Extract the [X, Y] coordinate from the center of the cell holding the provided text.  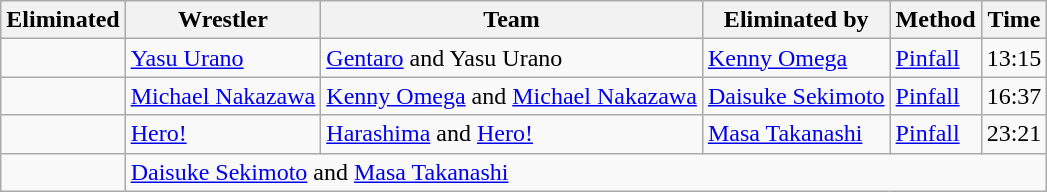
Time [1014, 20]
Kenny Omega and Michael Nakazawa [512, 96]
Wrestler [223, 20]
Eliminated by [796, 20]
13:15 [1014, 58]
Eliminated [63, 20]
Michael Nakazawa [223, 96]
23:21 [1014, 134]
Daisuke Sekimoto and Masa Takanashi [586, 172]
Method [936, 20]
Kenny Omega [796, 58]
Team [512, 20]
16:37 [1014, 96]
Harashima and Hero! [512, 134]
Daisuke Sekimoto [796, 96]
Yasu Urano [223, 58]
Hero! [223, 134]
Gentaro and Yasu Urano [512, 58]
Masa Takanashi [796, 134]
